Search for the cell housing the specified text and yield its [x, y] center coordinate. 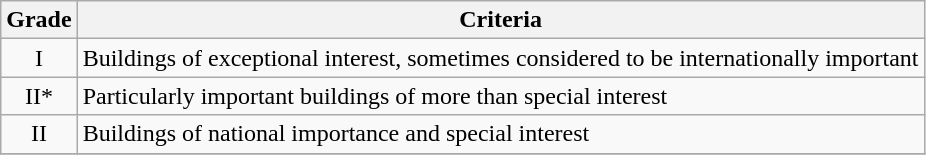
II* [39, 96]
Grade [39, 20]
II [39, 134]
Particularly important buildings of more than special interest [500, 96]
Buildings of exceptional interest, sometimes considered to be internationally important [500, 58]
Criteria [500, 20]
Buildings of national importance and special interest [500, 134]
I [39, 58]
